Capture the cell that displays the provided text and extract its (x, y) central coordinate. 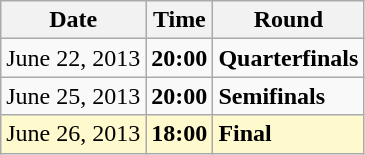
Final (288, 134)
Round (288, 20)
June 26, 2013 (74, 134)
Time (180, 20)
18:00 (180, 134)
Semifinals (288, 96)
June 25, 2013 (74, 96)
Date (74, 20)
Quarterfinals (288, 58)
June 22, 2013 (74, 58)
